Search for the cell housing the specified text and yield its (x, y) center coordinate. 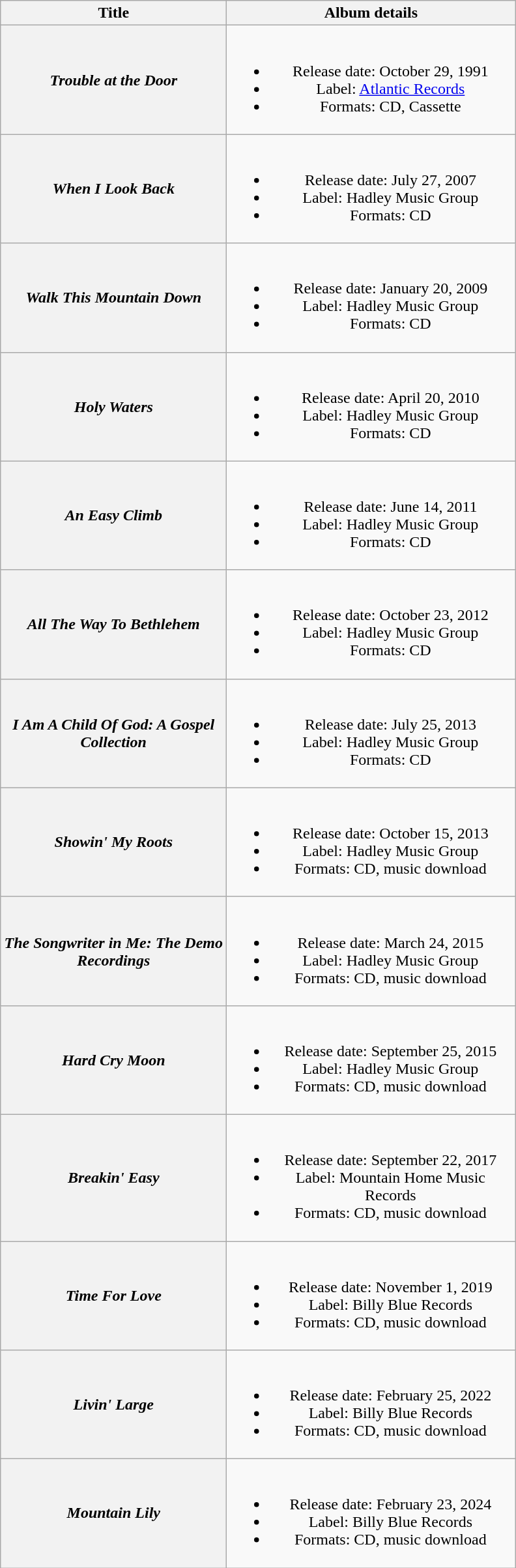
Time For Love (113, 1296)
An Easy Climb (113, 515)
I Am A Child Of God: A Gospel Collection (113, 733)
Release date: October 23, 2012Label: Hadley Music GroupFormats: CD (371, 625)
Release date: September 22, 2017Label: Mountain Home Music RecordsFormats: CD, music download (371, 1177)
Release date: March 24, 2015Label: Hadley Music GroupFormats: CD, music download (371, 951)
Release date: June 14, 2011Label: Hadley Music GroupFormats: CD (371, 515)
Hard Cry Moon (113, 1060)
Album details (371, 13)
Release date: July 27, 2007Label: Hadley Music GroupFormats: CD (371, 189)
Breakin' Easy (113, 1177)
When I Look Back (113, 189)
Release date: April 20, 2010Label: Hadley Music GroupFormats: CD (371, 407)
Release date: January 20, 2009Label: Hadley Music GroupFormats: CD (371, 297)
Release date: October 29, 1991Label: Atlantic RecordsFormats: CD, Cassette (371, 80)
Release date: February 25, 2022Label: Billy Blue RecordsFormats: CD, music download (371, 1404)
Mountain Lily (113, 1514)
Livin' Large (113, 1404)
Release date: September 25, 2015Label: Hadley Music GroupFormats: CD, music download (371, 1060)
The Songwriter in Me: The Demo Recordings (113, 951)
Trouble at the Door (113, 80)
Release date: July 25, 2013Label: Hadley Music GroupFormats: CD (371, 733)
Release date: November 1, 2019Label: Billy Blue RecordsFormats: CD, music download (371, 1296)
Title (113, 13)
Showin' My Roots (113, 842)
All The Way To Bethlehem (113, 625)
Release date: February 23, 2024Label: Billy Blue RecordsFormats: CD, music download (371, 1514)
Holy Waters (113, 407)
Release date: October 15, 2013Label: Hadley Music GroupFormats: CD, music download (371, 842)
Walk This Mountain Down (113, 297)
